Provide the (X, Y) coordinate of the cell's center where the given text is located.  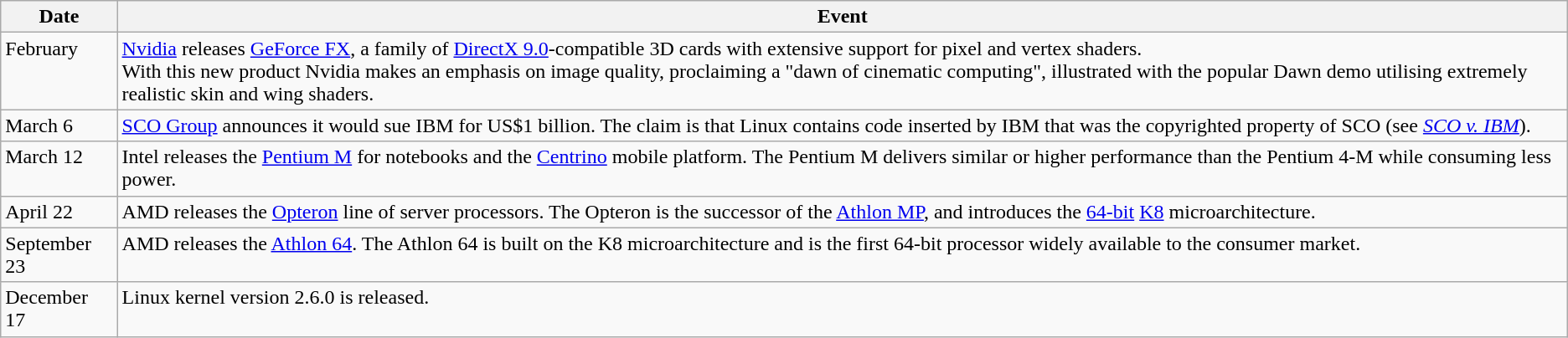
March 6 (59, 125)
September 23 (59, 254)
AMD releases the Opteron line of server processors. The Opteron is the successor of the Athlon MP, and introduces the 64-bit K8 microarchitecture. (843, 212)
March 12 (59, 169)
February (59, 71)
Linux kernel version 2.6.0 is released. (843, 310)
Date (59, 17)
April 22 (59, 212)
December 17 (59, 310)
Event (843, 17)
